Extract the (x, y) coordinate from the center of the cell holding the provided text.  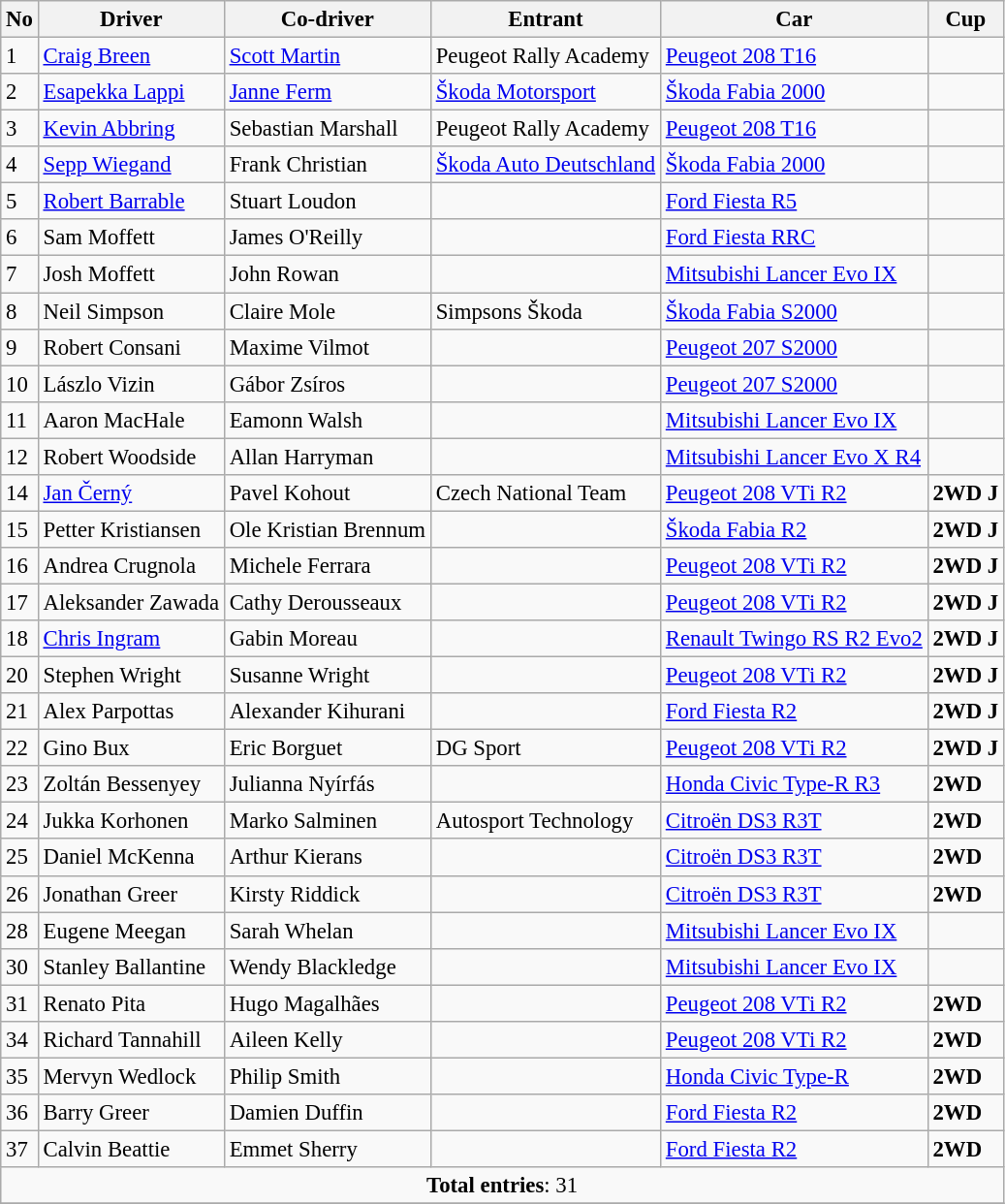
Julianna Nyírfás (328, 784)
14 (19, 493)
Philip Smith (328, 1076)
Car (795, 19)
Aaron MacHale (131, 420)
Craig Breen (131, 56)
Barry Greer (131, 1113)
20 (19, 676)
Simpsons Škoda (545, 311)
Sarah Whelan (328, 931)
Scott Martin (328, 56)
5 (19, 202)
Ole Kristian Brennum (328, 529)
Jan Černý (131, 493)
Hugo Magalhães (328, 1003)
Marko Salminen (328, 821)
23 (19, 784)
Kevin Abbring (131, 129)
37 (19, 1149)
Honda Civic Type-R (795, 1076)
Honda Civic Type-R R3 (795, 784)
John Rowan (328, 274)
Frank Christian (328, 165)
7 (19, 274)
Calvin Beattie (131, 1149)
Robert Woodside (131, 457)
36 (19, 1113)
Gabin Moreau (328, 639)
21 (19, 712)
Eric Borguet (328, 748)
Sepp Wiegand (131, 165)
Michele Ferrara (328, 566)
6 (19, 238)
Jukka Korhonen (131, 821)
Alexander Kihurani (328, 712)
Gino Bux (131, 748)
Total entries: 31 (502, 1186)
Ford Fiesta R5 (795, 202)
Driver (131, 19)
Robert Barrable (131, 202)
Jonathan Greer (131, 894)
Zoltán Bessenyey (131, 784)
10 (19, 384)
1 (19, 56)
Janne Ferm (328, 92)
Aleksander Zawada (131, 602)
9 (19, 347)
Cup (965, 19)
28 (19, 931)
Mitsubishi Lancer Evo X R4 (795, 457)
Mervyn Wedlock (131, 1076)
Alex Parpottas (131, 712)
31 (19, 1003)
Autosport Technology (545, 821)
Arthur Kierans (328, 858)
Entrant (545, 19)
Richard Tannahill (131, 1040)
Andrea Crugnola (131, 566)
Škoda Motorsport (545, 92)
22 (19, 748)
Petter Kristiansen (131, 529)
Emmet Sherry (328, 1149)
Josh Moffett (131, 274)
Susanne Wright (328, 676)
Claire Mole (328, 311)
Esapekka Lappi (131, 92)
Sam Moffett (131, 238)
Cathy Derousseaux (328, 602)
16 (19, 566)
3 (19, 129)
Škoda Fabia R2 (795, 529)
24 (19, 821)
Co-driver (328, 19)
34 (19, 1040)
Stephen Wright (131, 676)
No (19, 19)
12 (19, 457)
11 (19, 420)
Ford Fiesta RRC (795, 238)
2 (19, 92)
25 (19, 858)
Aileen Kelly (328, 1040)
James O'Reilly (328, 238)
Damien Duffin (328, 1113)
Wendy Blackledge (328, 966)
26 (19, 894)
Škoda Fabia S2000 (795, 311)
Chris Ingram (131, 639)
Renato Pita (131, 1003)
17 (19, 602)
Škoda Auto Deutschland (545, 165)
Allan Harryman (328, 457)
Daniel McKenna (131, 858)
4 (19, 165)
Maxime Vilmot (328, 347)
Neil Simpson (131, 311)
30 (19, 966)
Czech National Team (545, 493)
Stanley Ballantine (131, 966)
Eugene Meegan (131, 931)
Kirsty Riddick (328, 894)
15 (19, 529)
Lászlo Vizin (131, 384)
DG Sport (545, 748)
Eamonn Walsh (328, 420)
Robert Consani (131, 347)
8 (19, 311)
Renault Twingo RS R2 Evo2 (795, 639)
Stuart Loudon (328, 202)
Sebastian Marshall (328, 129)
Pavel Kohout (328, 493)
Gábor Zsíros (328, 384)
35 (19, 1076)
18 (19, 639)
